From the cell containing the given text, extract its center point as (X, Y) coordinate. 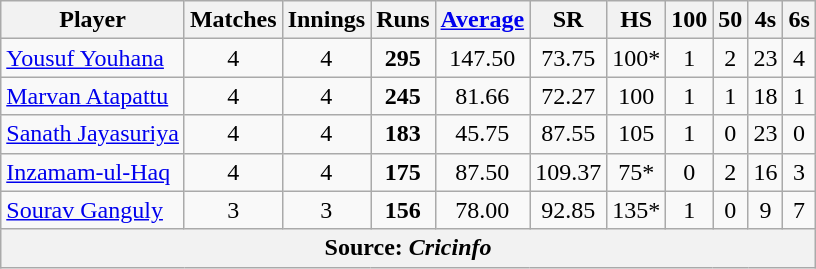
78.00 (482, 210)
Source: Cricinfo (408, 248)
295 (403, 58)
45.75 (482, 134)
Inzamam-ul-Haq (93, 172)
183 (403, 134)
100* (636, 58)
105 (636, 134)
73.75 (568, 58)
Average (482, 20)
Innings (326, 20)
92.85 (568, 210)
Sourav Ganguly (93, 210)
156 (403, 210)
81.66 (482, 96)
Player (93, 20)
SR (568, 20)
245 (403, 96)
6s (799, 20)
87.50 (482, 172)
16 (766, 172)
Sanath Jayasuriya (93, 134)
Matches (233, 20)
72.27 (568, 96)
50 (730, 20)
4s (766, 20)
175 (403, 172)
18 (766, 96)
75* (636, 172)
Yousuf Youhana (93, 58)
9 (766, 210)
87.55 (568, 134)
147.50 (482, 58)
7 (799, 210)
Runs (403, 20)
HS (636, 20)
109.37 (568, 172)
135* (636, 210)
Marvan Atapattu (93, 96)
